For the text-containing cell, return its midpoint in (x, y) coordinate format. 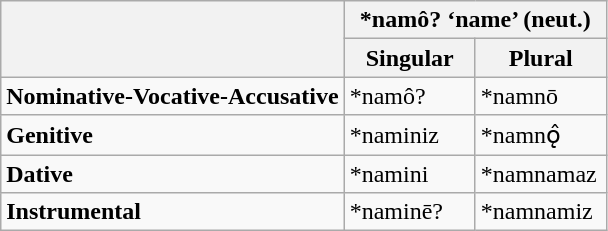
*namnamaz (540, 173)
Dative (172, 173)
Genitive (172, 135)
*namnō (540, 96)
*namini (410, 173)
Singular (410, 58)
Instrumental (172, 212)
Plural (540, 58)
*namnamiz (540, 212)
*namnǫ̂ (540, 135)
Nominative-Vocative-Accusative (172, 96)
*namô? ‘name’ (neut.) (475, 20)
*naminiz (410, 135)
*namô? (410, 96)
*naminē? (410, 212)
